Capture the cell that displays the provided text and extract its [X, Y] central coordinate. 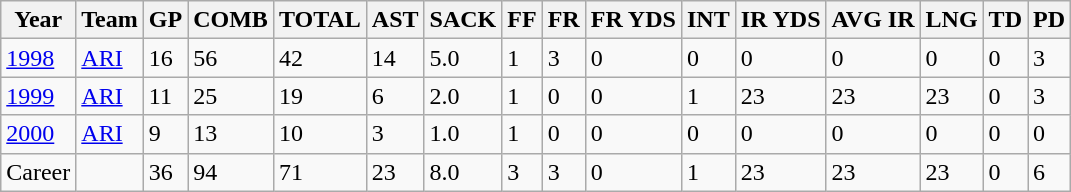
14 [395, 58]
Career [38, 172]
13 [231, 134]
2000 [38, 134]
LNG [952, 20]
2.0 [463, 96]
5.0 [463, 58]
1999 [38, 96]
FR YDS [633, 20]
TD [1005, 20]
94 [231, 172]
56 [231, 58]
Year [38, 20]
42 [320, 58]
IR YDS [780, 20]
AST [395, 20]
FR [564, 20]
9 [165, 134]
19 [320, 96]
SACK [463, 20]
GP [165, 20]
16 [165, 58]
1.0 [463, 134]
INT [708, 20]
Team [110, 20]
25 [231, 96]
71 [320, 172]
8.0 [463, 172]
36 [165, 172]
11 [165, 96]
PD [1050, 20]
10 [320, 134]
COMB [231, 20]
AVG IR [873, 20]
FF [522, 20]
1998 [38, 58]
TOTAL [320, 20]
